Identify which cell holds the provided text, then report its [x, y] central coordinate. 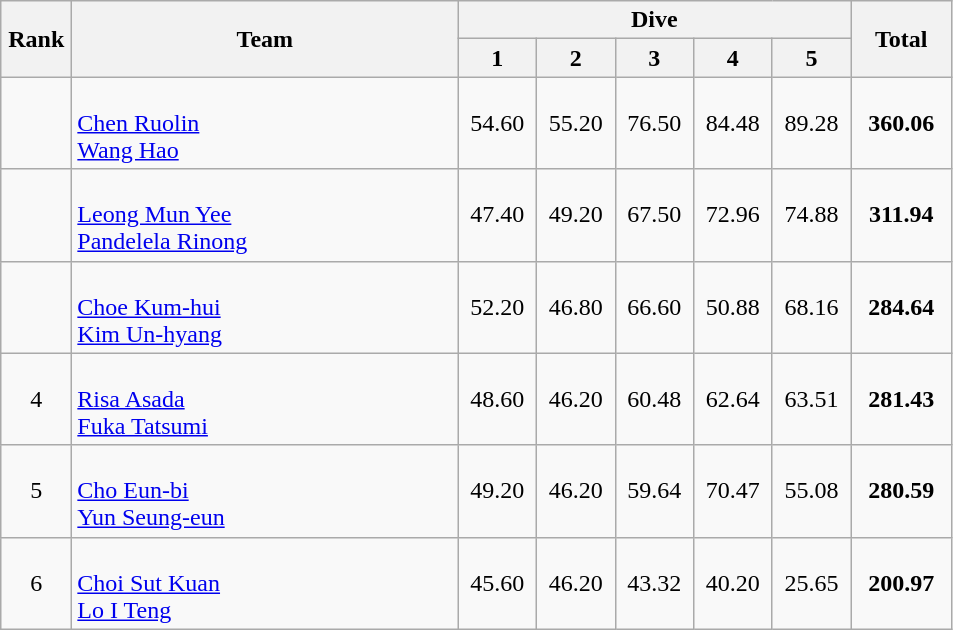
2 [576, 58]
43.32 [654, 583]
1 [498, 58]
62.64 [734, 399]
54.60 [498, 123]
76.50 [654, 123]
Team [265, 39]
52.20 [498, 307]
25.65 [812, 583]
311.94 [902, 215]
47.40 [498, 215]
72.96 [734, 215]
46.80 [576, 307]
84.48 [734, 123]
48.60 [498, 399]
55.20 [576, 123]
Risa AsadaFuka Tatsumi [265, 399]
89.28 [812, 123]
Chen RuolinWang Hao [265, 123]
50.88 [734, 307]
281.43 [902, 399]
Total [902, 39]
360.06 [902, 123]
Leong Mun YeePandelela Rinong [265, 215]
Dive [654, 20]
3 [654, 58]
67.50 [654, 215]
59.64 [654, 491]
60.48 [654, 399]
70.47 [734, 491]
55.08 [812, 491]
200.97 [902, 583]
66.60 [654, 307]
Choe Kum-huiKim Un-hyang [265, 307]
40.20 [734, 583]
Choi Sut KuanLo I Teng [265, 583]
Rank [36, 39]
6 [36, 583]
Cho Eun-biYun Seung-eun [265, 491]
280.59 [902, 491]
74.88 [812, 215]
68.16 [812, 307]
63.51 [812, 399]
284.64 [902, 307]
45.60 [498, 583]
